Find where the given text appears and provide that cell's center as [x, y] coordinate. 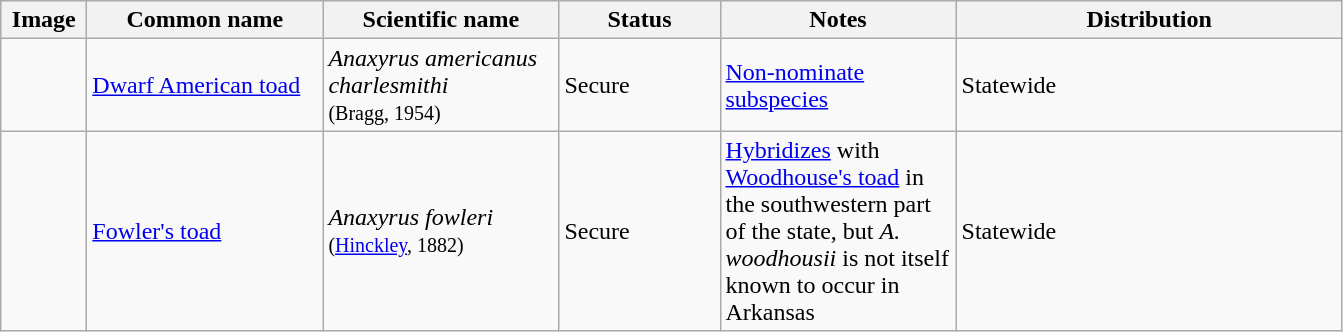
Anaxyrus americanus charlesmithi(Bragg, 1954) [441, 85]
Fowler's toad [205, 231]
Notes [838, 20]
Scientific name [441, 20]
Image [44, 20]
Dwarf American toad [205, 85]
Hybridizes with Woodhouse's toad in the southwestern part of the state, but A. woodhousii is not itself known to occur in Arkansas [838, 231]
Anaxyrus fowleri(Hinckley, 1882) [441, 231]
Common name [205, 20]
Non-nominate subspecies [838, 85]
Distribution [1149, 20]
Status [640, 20]
